Output the [x, y] coordinate of the center of the cell containing the given text.  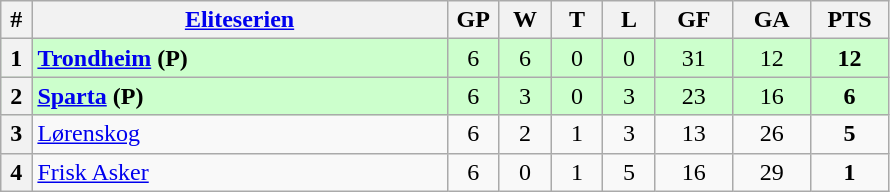
L [629, 20]
PTS [850, 20]
# [16, 20]
Frisk Asker [240, 172]
26 [772, 134]
GA [772, 20]
Lørenskog [240, 134]
23 [694, 96]
T [577, 20]
Trondheim (P) [240, 58]
31 [694, 58]
Sparta (P) [240, 96]
4 [16, 172]
W [525, 20]
Eliteserien [240, 20]
29 [772, 172]
13 [694, 134]
GF [694, 20]
GP [473, 20]
